Provide the (X, Y) coordinate of the cell's center where the given text is located.  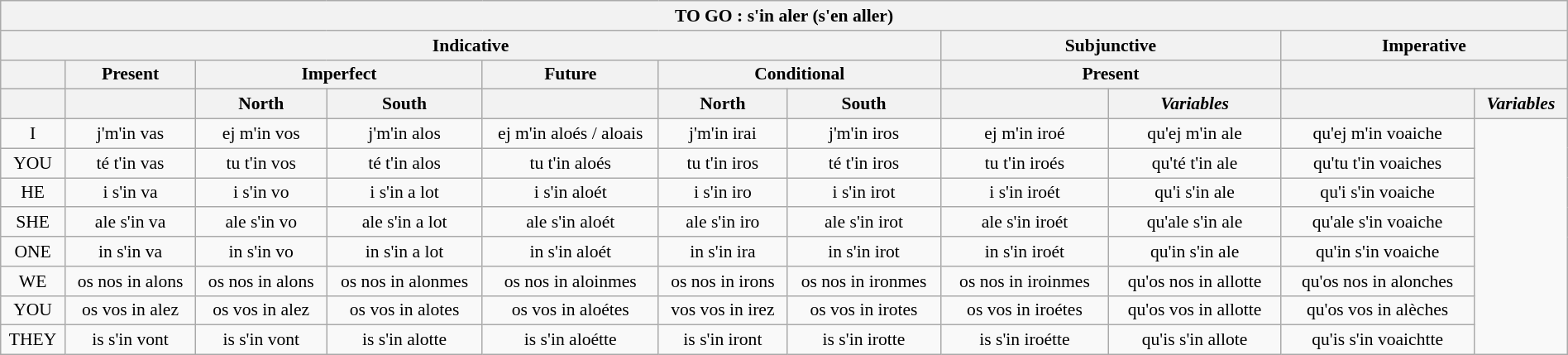
Subjunctive (1110, 46)
is s'in iront (723, 340)
qu'ale s'in voaiche (1378, 223)
j'm'in irai (723, 134)
qu'i s'in ale (1195, 193)
té t'in vas (130, 163)
i s'in va (130, 193)
qu'is s'in allote (1195, 340)
Imperative (1424, 46)
qu'in s'in voaiche (1378, 252)
ej m'in iroé (1024, 134)
THEY (33, 340)
in s'in irot (864, 252)
j'm'in iros (864, 134)
j'm'in vas (130, 134)
ale s'in a lot (404, 223)
té t'in iros (864, 163)
HE (33, 193)
ale s'in aloét (571, 223)
in s'in va (130, 252)
is s'in iroétte (1024, 340)
qu'os vos in alèches (1378, 310)
in s'in a lot (404, 252)
is s'in irotte (864, 340)
ale s'in iroét (1024, 223)
SHE (33, 223)
qu'os nos in alonches (1378, 281)
os vos in alotes (404, 310)
qu'ej m'in voaiche (1378, 134)
ale s'in iro (723, 223)
i s'in irot (864, 193)
os nos in ironmes (864, 281)
j'm'in alos (404, 134)
i s'in a lot (404, 193)
ej m'in aloés / aloais (571, 134)
i s'in aloét (571, 193)
in s'in ira (723, 252)
os nos in aloinmes (571, 281)
Imperfect (339, 74)
qu'is s'in voaichtte (1378, 340)
ale s'in irot (864, 223)
tu t'in iros (723, 163)
qu'ale s'in ale (1195, 223)
tu t'in vos (261, 163)
Indicative (471, 46)
in s'in aloét (571, 252)
qu'in s'in ale (1195, 252)
tu t'in aloés (571, 163)
Conditional (799, 74)
os vos in iroétes (1024, 310)
Future (571, 74)
i s'in iroét (1024, 193)
WE (33, 281)
vos vos in irez (723, 310)
ej m'in vos (261, 134)
os vos in irotes (864, 310)
ale s'in va (130, 223)
I (33, 134)
qu'ej m'in ale (1195, 134)
TO GO : s'in aler (s'en aller) (784, 16)
qu'i s'in voaiche (1378, 193)
tu t'in iroés (1024, 163)
is s'in aloétte (571, 340)
os vos in aloétes (571, 310)
is s'in alotte (404, 340)
qu'tu t'in voaiches (1378, 163)
ale s'in vo (261, 223)
qu'os nos in allotte (1195, 281)
os nos in alonmes (404, 281)
in s'in iroét (1024, 252)
os nos in iroinmes (1024, 281)
ONE (33, 252)
os nos in irons (723, 281)
qu'té t'in ale (1195, 163)
i s'in vo (261, 193)
i s'in iro (723, 193)
té t'in alos (404, 163)
in s'in vo (261, 252)
qu'os vos in allotte (1195, 310)
